For the text-containing cell, return its midpoint in (X, Y) coordinate format. 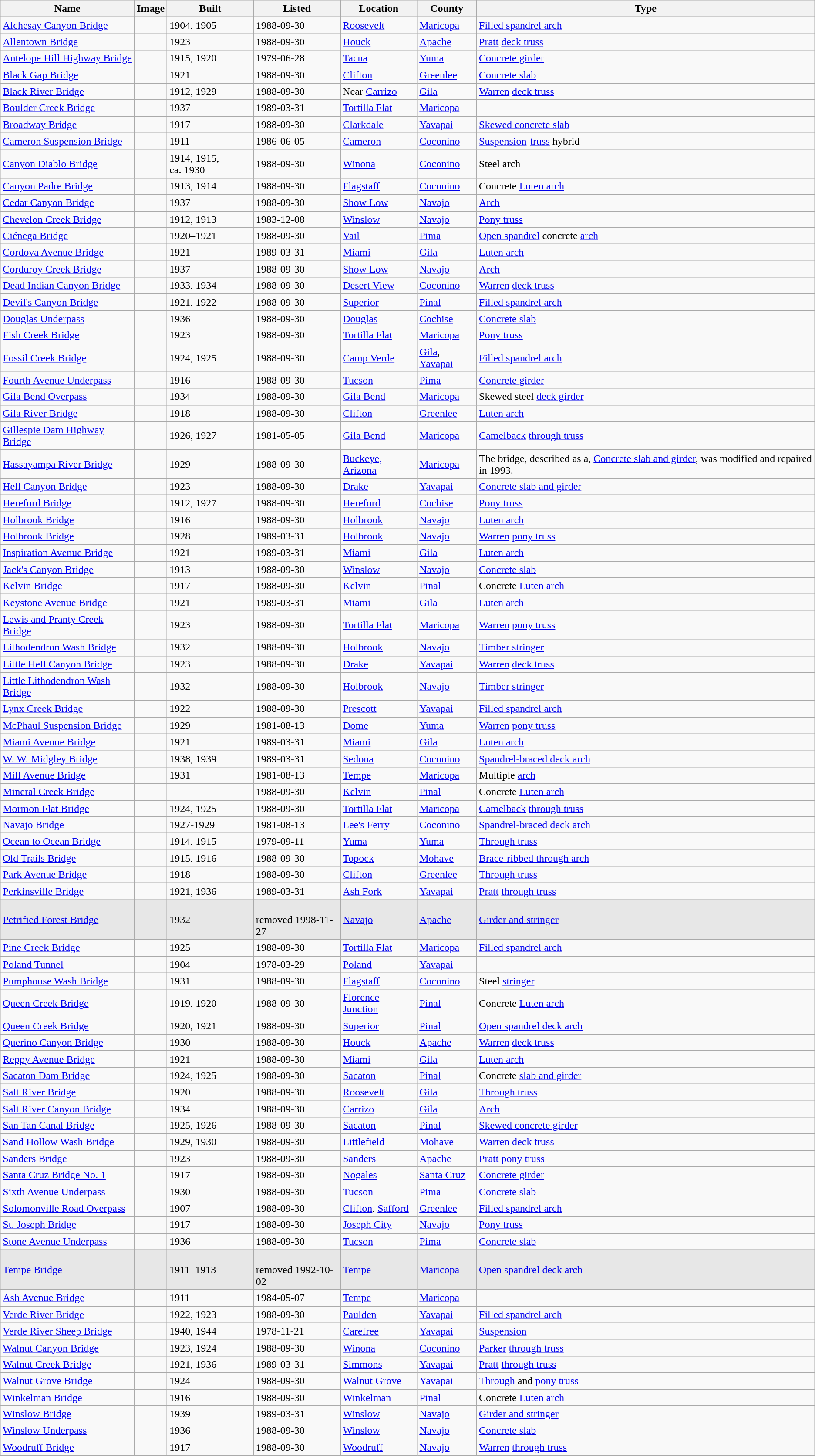
1911–1913 (211, 1270)
Lynx Creek Bridge (67, 709)
Ash Fork (379, 891)
Skewed concrete slab (646, 125)
Devil's Canyon Bridge (67, 302)
Pratt pony truss (646, 1159)
1925 (211, 948)
Canyon Padre Bridge (67, 186)
Topock (379, 858)
Camp Verde (379, 358)
Gila River Bridge (67, 413)
1979-06-28 (297, 58)
Black River Bridge (67, 91)
Winkelman Bridge (67, 1397)
Keystone Avenue Bridge (67, 603)
Jack's Canyon Bridge (67, 570)
1915, 1916 (211, 858)
Fish Creek Bridge (67, 335)
Desert View (379, 286)
Winslow Underpass (67, 1431)
1919, 1920 (211, 1003)
1912, 1913 (211, 219)
Sacaton Dam Bridge (67, 1075)
Verde River Sheep Bridge (67, 1331)
1904 (211, 964)
Hereford Bridge (67, 503)
Stone Avenue Underpass (67, 1241)
Pine Creek Bridge (67, 948)
Salt River Bridge (67, 1092)
Skewed concrete girder (646, 1126)
Cordova Avenue Bridge (67, 253)
Walnut Canyon Bridge (67, 1348)
Carefree (379, 1331)
Fossil Creek Bridge (67, 358)
1926, 1927 (211, 435)
1915, 1920 (211, 58)
1986-06-05 (297, 141)
Lithodendron Wash Bridge (67, 647)
Black Gap Bridge (67, 75)
Santa Cruz Bridge No. 1 (67, 1175)
Lee's Ferry (379, 825)
1925, 1926 (211, 1126)
1979-09-11 (297, 842)
Walnut Grove Bridge (67, 1381)
Sedona (379, 758)
Miami Avenue Bridge (67, 742)
Douglas Underpass (67, 319)
removed 1992-10-02 (297, 1270)
1921, 1922 (211, 302)
McPhaul Suspension Bridge (67, 725)
1924 (211, 1381)
1920 (211, 1092)
Navajo Bridge (67, 825)
1981-05-05 (297, 435)
Broadway Bridge (67, 125)
1913, 1914 (211, 186)
The bridge, described as a, Concrete slab and girder, was modified and repaired in 1993. (646, 464)
Multiple arch (646, 775)
Buckeye, Arizona (379, 464)
Gila Bend Overpass (67, 397)
1933, 1934 (211, 286)
1978-03-29 (297, 964)
1929, 1930 (211, 1142)
Kelvin Bridge (67, 586)
1927-1929 (211, 825)
Woodruff (379, 1447)
Winkelman (379, 1397)
Skewed steel deck girder (646, 397)
Chevelon Creek Bridge (67, 219)
Built (211, 9)
Salt River Canyon Bridge (67, 1109)
1938, 1939 (211, 758)
Pratt deck truss (646, 42)
Poland Tunnel (67, 964)
Sand Hollow Wash Bridge (67, 1142)
Little Hell Canyon Bridge (67, 664)
Tacna (379, 58)
1920, 1921 (211, 1026)
Alchesay Canyon Bridge (67, 25)
Paulden (379, 1314)
Parker through truss (646, 1348)
Suspension (646, 1331)
1939 (211, 1414)
1913 (211, 570)
Boulder Creek Bridge (67, 108)
Reppy Avenue Bridge (67, 1059)
1914, 1915, ca. 1930 (211, 164)
removed 1998-11-27 (297, 920)
Sanders (379, 1159)
Walnut Grove (379, 1381)
Listed (297, 9)
1920–1921 (211, 236)
Santa Cruz (447, 1175)
1914, 1915 (211, 842)
Ocean to Ocean Bridge (67, 842)
1984-05-07 (297, 1298)
Allentown Bridge (67, 42)
Near Carrizo (379, 91)
Littlefield (379, 1142)
Poland (379, 964)
Winslow Bridge (67, 1414)
1940, 1944 (211, 1331)
Sanders Bridge (67, 1159)
1928 (211, 536)
1907 (211, 1208)
Antelope Hill Highway Bridge (67, 58)
Location (379, 9)
St. Joseph Bridge (67, 1225)
1922, 1923 (211, 1314)
Name (67, 9)
Sixth Avenue Underpass (67, 1192)
Lewis and Pranty Creek Bridge (67, 625)
Gillespie Dam Highway Bridge (67, 435)
1923, 1924 (211, 1348)
Woodruff Bridge (67, 1447)
Cameron (379, 141)
Through and pony truss (646, 1381)
1912, 1927 (211, 503)
1978-11-21 (297, 1331)
Petrified Forest Bridge (67, 920)
Fourth Avenue Underpass (67, 380)
Ciénega Bridge (67, 236)
Image (151, 9)
Clifton, Safford (379, 1208)
Walnut Creek Bridge (67, 1364)
Dome (379, 725)
Canyon Diablo Bridge (67, 164)
Steel arch (646, 164)
W. W. Midgley Bridge (67, 758)
Simmons (379, 1364)
Florence Junction (379, 1003)
Mormon Flat Bridge (67, 809)
Pumphouse Wash Bridge (67, 981)
Dead Indian Canyon Bridge (67, 286)
1912, 1929 (211, 91)
Perkinsville Bridge (67, 891)
County (447, 9)
Type (646, 9)
Gila, Yavapai (447, 358)
Suspension-truss hybrid (646, 141)
Inspiration Avenue Bridge (67, 553)
Old Trails Bridge (67, 858)
Mineral Creek Bridge (67, 792)
Hassayampa River Bridge (67, 464)
Prescott (379, 709)
Douglas (379, 319)
Joseph City (379, 1225)
Hell Canyon Bridge (67, 486)
Hereford (379, 503)
1904, 1905 (211, 25)
1922 (211, 709)
Vail (379, 236)
Carrizo (379, 1109)
Little Lithodendron Wash Bridge (67, 686)
Open spandrel concrete arch (646, 236)
Cedar Canyon Bridge (67, 202)
Brace-ribbed through arch (646, 858)
Querino Canyon Bridge (67, 1042)
Ash Avenue Bridge (67, 1298)
Mill Avenue Bridge (67, 775)
San Tan Canal Bridge (67, 1126)
Solomonville Road Overpass (67, 1208)
Corduroy Creek Bridge (67, 269)
Cameron Suspension Bridge (67, 141)
Nogales (379, 1175)
1983-12-08 (297, 219)
Verde River Bridge (67, 1314)
Park Avenue Bridge (67, 875)
Steel stringer (646, 981)
Warren through truss (646, 1447)
Tempe Bridge (67, 1270)
Clarkdale (379, 125)
